Provide the [x, y] coordinate of the cell's center where the given text is located.  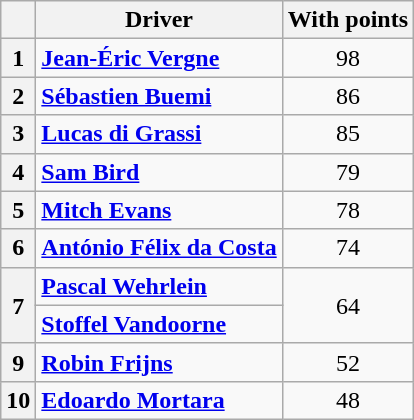
Pascal Wehrlein [159, 286]
7 [18, 305]
3 [18, 134]
52 [348, 362]
4 [18, 172]
98 [348, 58]
Stoffel Vandoorne [159, 324]
1 [18, 58]
Edoardo Mortara [159, 400]
9 [18, 362]
5 [18, 210]
With points [348, 20]
86 [348, 96]
Sam Bird [159, 172]
Sébastien Buemi [159, 96]
António Félix da Costa [159, 248]
64 [348, 305]
Jean-Éric Vergne [159, 58]
48 [348, 400]
Mitch Evans [159, 210]
2 [18, 96]
85 [348, 134]
Robin Frijns [159, 362]
74 [348, 248]
78 [348, 210]
79 [348, 172]
10 [18, 400]
Driver [159, 20]
Lucas di Grassi [159, 134]
6 [18, 248]
